Identify which cell holds the provided text, then report its (X, Y) central coordinate. 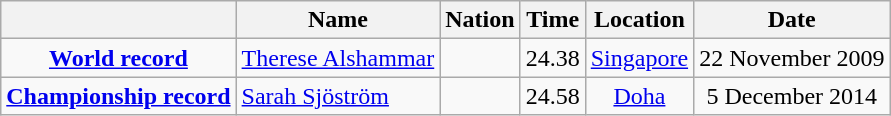
22 November 2009 (792, 58)
World record (118, 58)
Therese Alshammar (338, 58)
Date (792, 20)
Singapore (639, 58)
24.58 (552, 96)
5 December 2014 (792, 96)
24.38 (552, 58)
Time (552, 20)
Location (639, 20)
Doha (639, 96)
Name (338, 20)
Championship record (118, 96)
Sarah Sjöström (338, 96)
Nation (480, 20)
